Return [X, Y] of the center of cell containing provided text 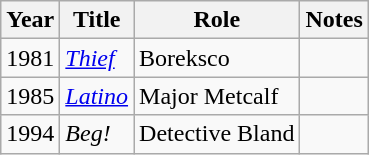
Thief [97, 58]
Notes [334, 20]
1981 [30, 58]
Major Metcalf [217, 96]
Latino [97, 96]
Detective Bland [217, 134]
1985 [30, 96]
Boreksco [217, 58]
Year [30, 20]
1994 [30, 134]
Title [97, 20]
Role [217, 20]
Beg! [97, 134]
